From the cell containing the given text, extract its center point as [x, y] coordinate. 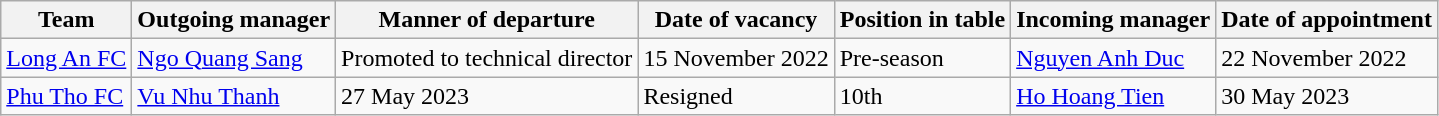
Team [66, 20]
Position in table [922, 20]
22 November 2022 [1327, 58]
Pre-season [922, 58]
10th [922, 96]
Long An FC [66, 58]
Vu Nhu Thanh [234, 96]
Promoted to technical director [487, 58]
Ngo Quang Sang [234, 58]
27 May 2023 [487, 96]
Date of vacancy [736, 20]
Date of appointment [1327, 20]
Nguyen Anh Duc [1114, 58]
Incoming manager [1114, 20]
Outgoing manager [234, 20]
Phu Tho FC [66, 96]
Manner of departure [487, 20]
15 November 2022 [736, 58]
Resigned [736, 96]
Ho Hoang Tien [1114, 96]
30 May 2023 [1327, 96]
